Identify which cell holds the provided text, then report its (X, Y) central coordinate. 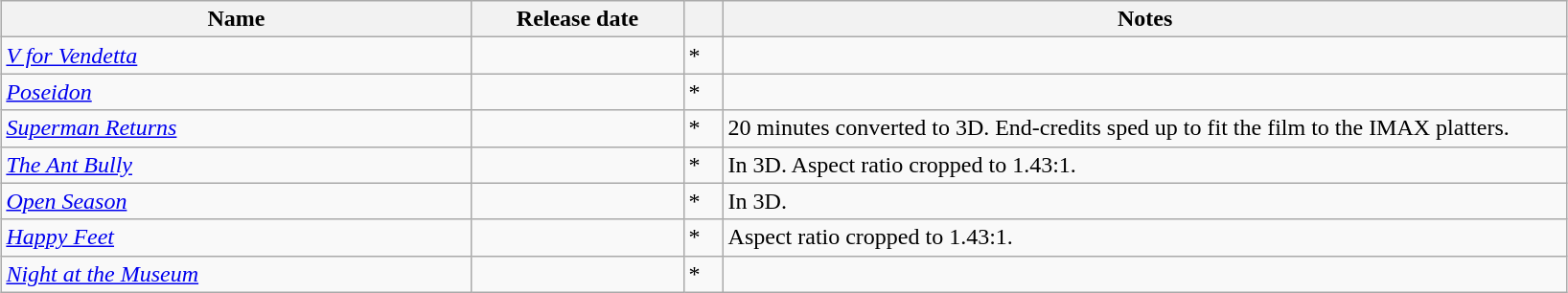
Happy Feet (236, 237)
20 minutes converted to 3D. End-credits sped up to fit the film to the IMAX platters. (1144, 128)
In 3D. Aspect ratio cropped to 1.43:1. (1144, 165)
Aspect ratio cropped to 1.43:1. (1144, 237)
Notes (1144, 19)
Name (236, 19)
Night at the Museum (236, 274)
V for Vendetta (236, 56)
Release date (577, 19)
The Ant Bully (236, 165)
Open Season (236, 201)
In 3D. (1144, 201)
Poseidon (236, 92)
Superman Returns (236, 128)
